Search for the cell housing the specified text and yield its [X, Y] center coordinate. 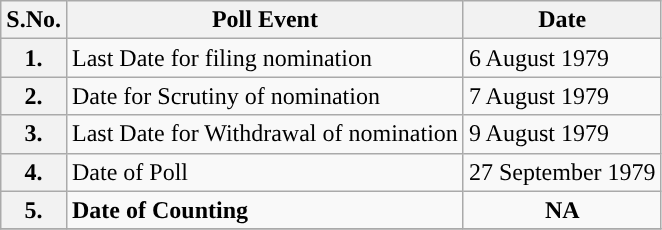
7 August 1979 [562, 96]
Date [562, 20]
Date for Scrutiny of nomination [264, 96]
27 September 1979 [562, 172]
Poll Event [264, 20]
6 August 1979 [562, 58]
Date of Counting [264, 210]
4. [34, 172]
S.No. [34, 20]
Date of Poll [264, 172]
NA [562, 210]
9 August 1979 [562, 134]
5. [34, 210]
3. [34, 134]
Last Date for filing nomination [264, 58]
Last Date for Withdrawal of nomination [264, 134]
2. [34, 96]
1. [34, 58]
